Output the (x, y) coordinate of the center of the cell containing the given text.  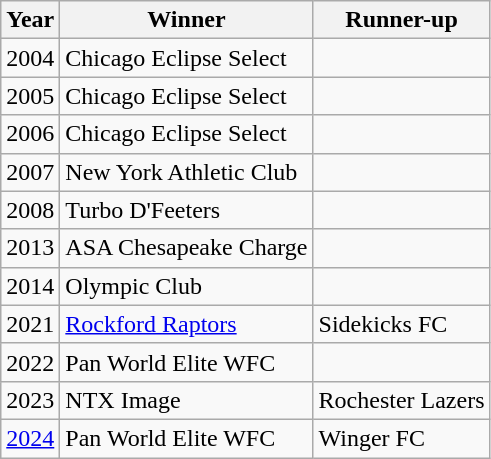
NTX Image (186, 400)
2022 (30, 362)
Winger FC (402, 438)
Sidekicks FC (402, 324)
2007 (30, 172)
New York Athletic Club (186, 172)
2004 (30, 58)
ASA Chesapeake Charge (186, 248)
2014 (30, 286)
2013 (30, 248)
Rockford Raptors (186, 324)
Rochester Lazers (402, 400)
2006 (30, 134)
2023 (30, 400)
2005 (30, 96)
2008 (30, 210)
2024 (30, 438)
2021 (30, 324)
Olympic Club (186, 286)
Year (30, 20)
Turbo D'Feeters (186, 210)
Winner (186, 20)
Runner-up (402, 20)
